Extract the (x, y) coordinate from the center of the cell holding the provided text.  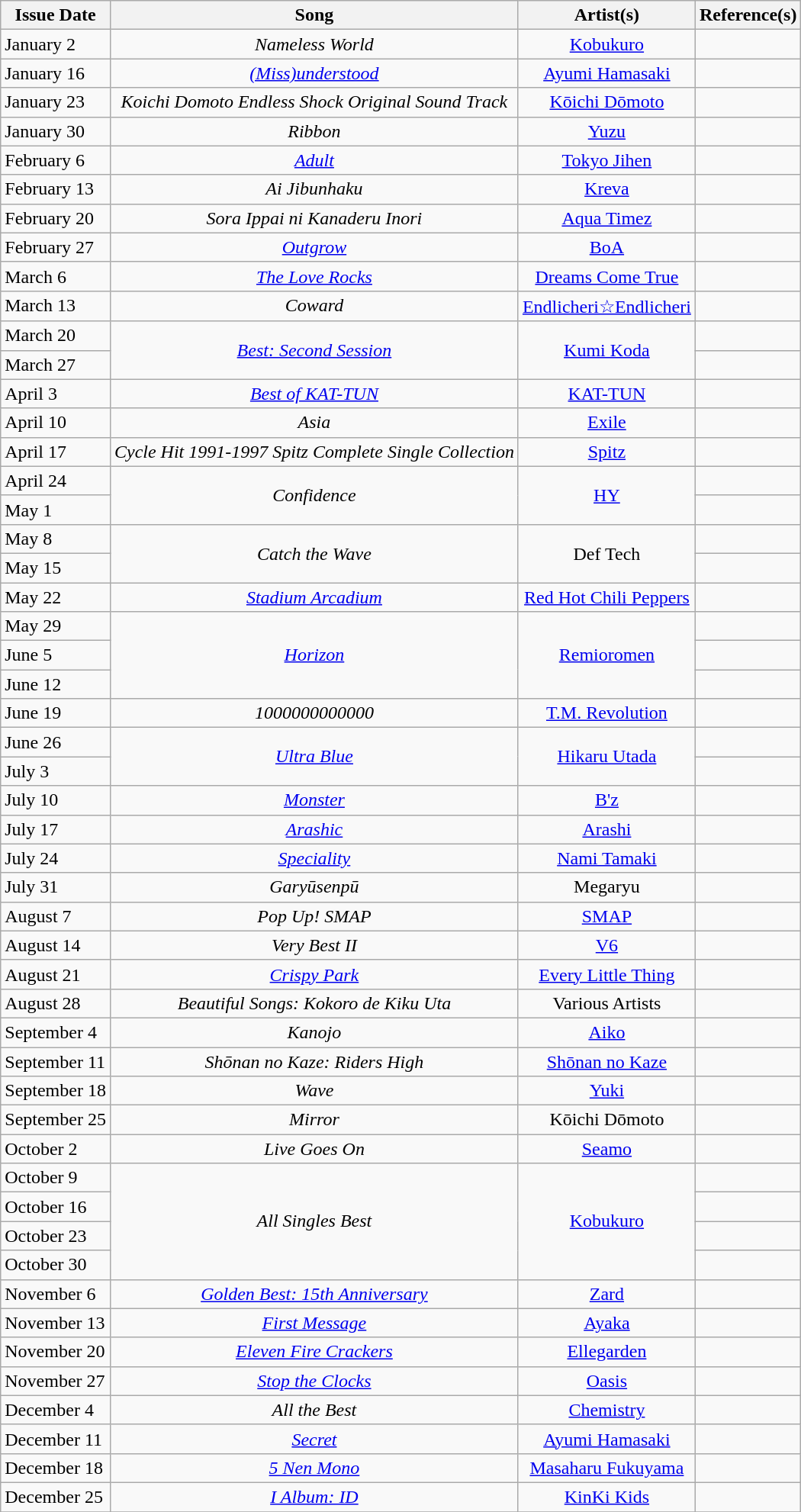
KinKi Kids (606, 1497)
March 27 (56, 365)
July 17 (56, 829)
October 23 (56, 1236)
March 6 (56, 276)
All the Best (314, 1410)
July 31 (56, 887)
Issue Date (56, 15)
Very Best II (314, 945)
Ultra Blue (314, 757)
Artist(s) (606, 15)
January 30 (56, 131)
Shōnan no Kaze: Riders High (314, 1061)
Kumi Koda (606, 350)
Red Hot Chili Peppers (606, 597)
Shōnan no Kaze (606, 1061)
Spitz (606, 452)
May 29 (56, 626)
Dreams Come True (606, 276)
August 21 (56, 974)
Various Artists (606, 1003)
May 1 (56, 510)
5 Nen Mono (314, 1468)
Ribbon (314, 131)
December 18 (56, 1468)
September 18 (56, 1091)
October 2 (56, 1149)
Mirror (314, 1120)
Sora Ippai ni Kanaderu Inori (314, 218)
December 11 (56, 1439)
June 5 (56, 655)
Ayaka (606, 1323)
Live Goes On (314, 1149)
Def Tech (606, 553)
September 11 (56, 1061)
Arashi (606, 829)
B'z (606, 800)
January 2 (56, 44)
May 22 (56, 597)
May 8 (56, 539)
Remioromen (606, 655)
March 20 (56, 336)
Asia (314, 423)
September 4 (56, 1032)
Masaharu Fukuyama (606, 1468)
November 6 (56, 1294)
Speciality (314, 858)
Reference(s) (748, 15)
Stop the Clocks (314, 1381)
April 3 (56, 394)
June 19 (56, 713)
October 16 (56, 1207)
Best: Second Session (314, 350)
Yuki (606, 1091)
May 15 (56, 568)
October 9 (56, 1178)
Kreva (606, 189)
V6 (606, 945)
August 14 (56, 945)
First Message (314, 1323)
August 28 (56, 1003)
Oasis (606, 1381)
(Miss)understood (314, 73)
All Singles Best (314, 1221)
June 26 (56, 742)
July 3 (56, 771)
Catch the Wave (314, 553)
January 16 (56, 73)
Nameless World (314, 44)
June 12 (56, 684)
T.M. Revolution (606, 713)
HY (606, 495)
I Album: ID (314, 1497)
Horizon (314, 655)
December 4 (56, 1410)
BoA (606, 247)
February 6 (56, 160)
Beautiful Songs: Kokoro de Kiku Uta (314, 1003)
November 13 (56, 1323)
Koichi Domoto Endless Shock Original Sound Track (314, 102)
Pop Up! SMAP (314, 916)
Garyūsenpū (314, 887)
Stadium Arcadium (314, 597)
Aiko (606, 1032)
July 24 (56, 858)
February 27 (56, 247)
Outgrow (314, 247)
Tokyo Jihen (606, 160)
SMAP (606, 916)
September 25 (56, 1120)
January 23 (56, 102)
February 20 (56, 218)
April 24 (56, 481)
Wave (314, 1091)
Ellegarden (606, 1352)
Eleven Fire Crackers (314, 1352)
March 13 (56, 306)
The Love Rocks (314, 276)
April 17 (56, 452)
Monster (314, 800)
Megaryu (606, 887)
July 10 (56, 800)
Nami Tamaki (606, 858)
Every Little Thing (606, 974)
Chemistry (606, 1410)
KAT-TUN (606, 394)
Hikaru Utada (606, 757)
Ai Jibunhaku (314, 189)
Golden Best: 15th Anniversary (314, 1294)
Exile (606, 423)
February 13 (56, 189)
Adult (314, 160)
Seamo (606, 1149)
November 20 (56, 1352)
Endlicheri☆Endlicheri (606, 306)
Cycle Hit 1991-1997 Spitz Complete Single Collection (314, 452)
August 7 (56, 916)
Song (314, 15)
Best of KAT-TUN (314, 394)
Crispy Park (314, 974)
Secret (314, 1439)
December 25 (56, 1497)
October 30 (56, 1265)
Kanojo (314, 1032)
November 27 (56, 1381)
Yuzu (606, 131)
Arashic (314, 829)
Aqua Timez (606, 218)
Coward (314, 306)
April 10 (56, 423)
1000000000000 (314, 713)
Confidence (314, 495)
Zard (606, 1294)
